Output the [X, Y] coordinate of the center of the cell containing the given text.  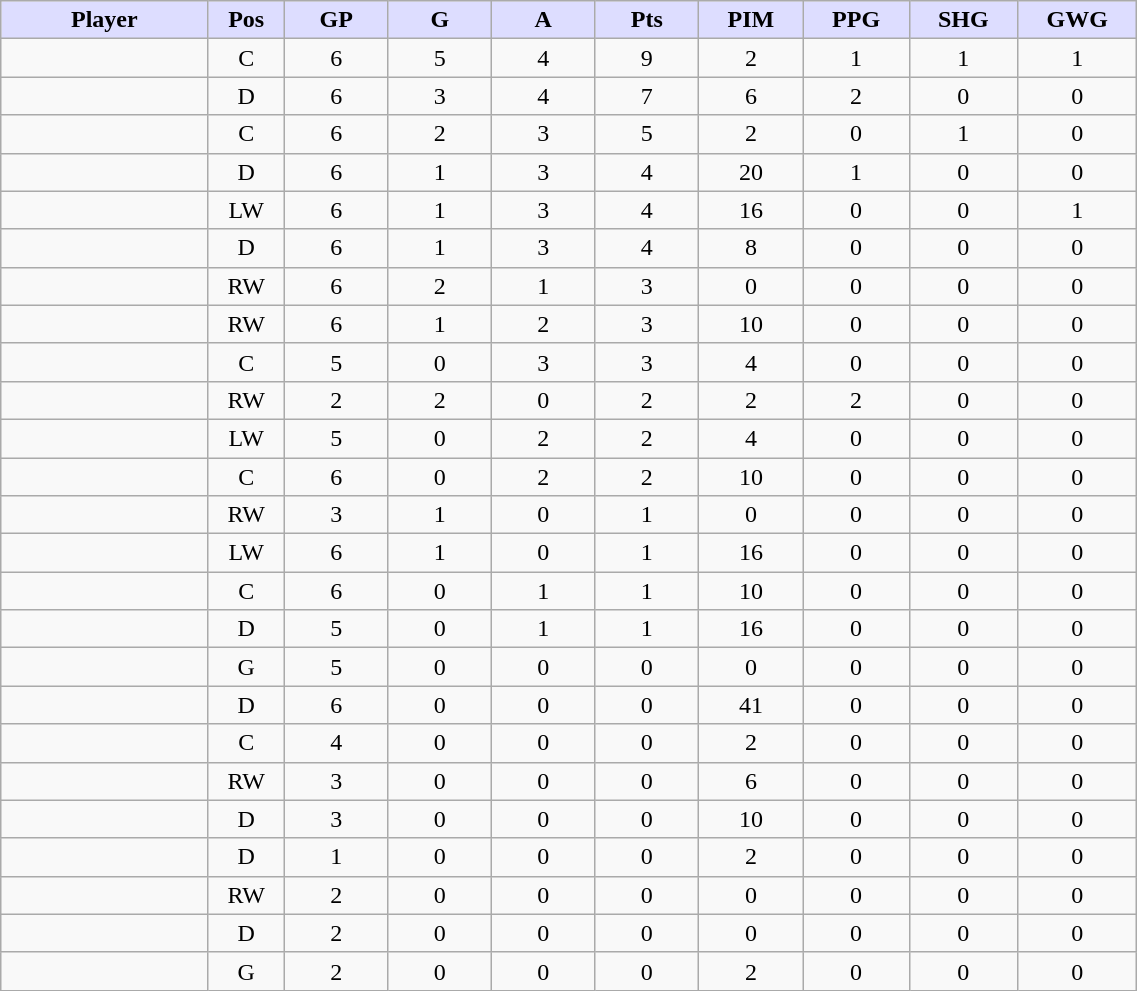
Pts [647, 20]
Pos [246, 20]
PPG [856, 20]
7 [647, 96]
A [544, 20]
PIM [752, 20]
8 [752, 248]
Player [104, 20]
SHG [964, 20]
9 [647, 58]
20 [752, 172]
41 [752, 705]
GP [336, 20]
GWG [1078, 20]
